Pinpoint the cell where the given text exists, returning its [x, y] midpoint coordinate. 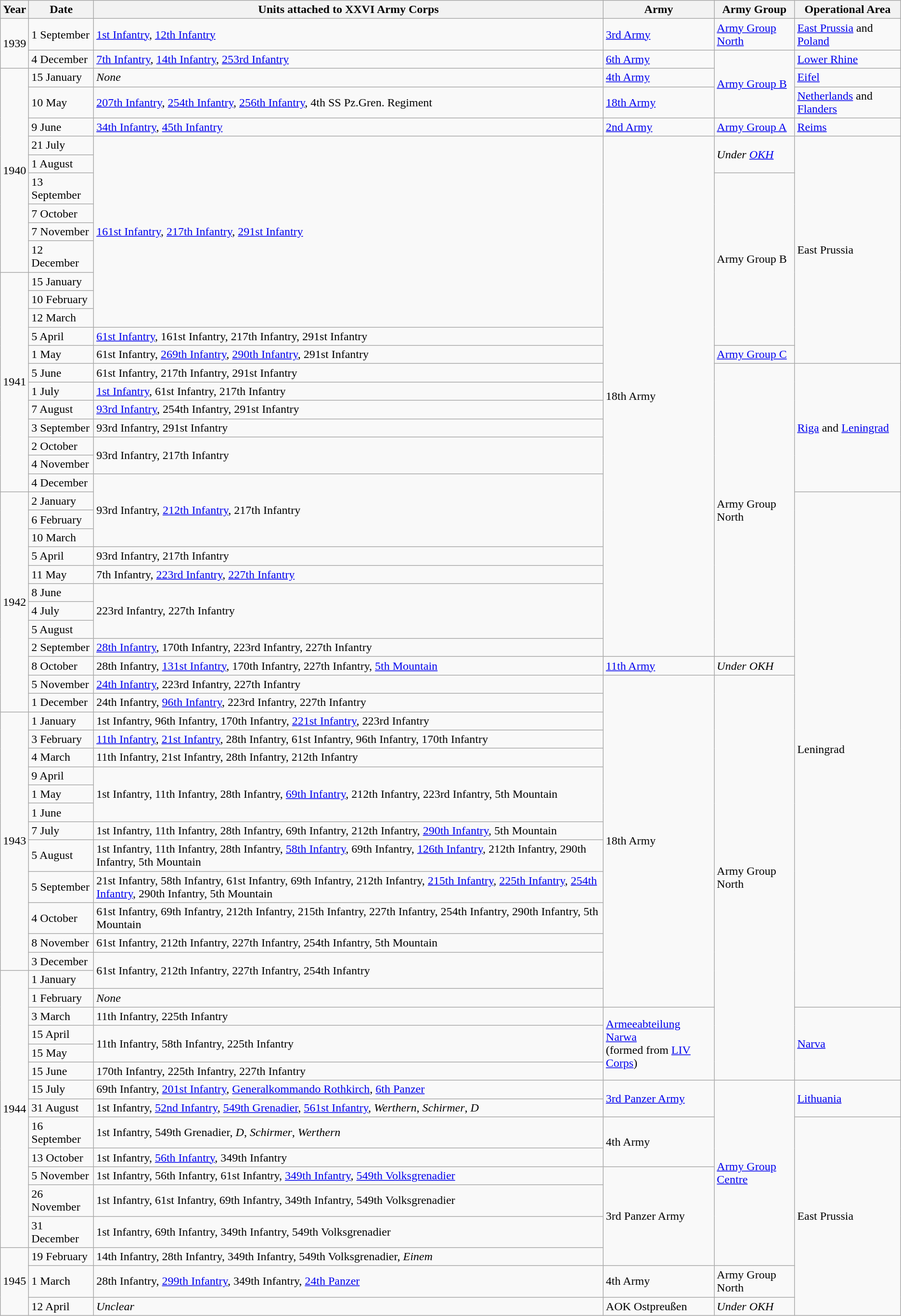
Year [14, 10]
12 March [62, 318]
13 September [62, 189]
East Prussia and Poland [848, 35]
15 June [62, 1071]
11 May [62, 574]
Army Group C [755, 355]
4 July [62, 611]
11th Infantry, 21st Infantry, 28th Infantry, 212th Infantry [348, 757]
AOK Ostpreußen [658, 1306]
1 September [62, 35]
7th Infantry, 223rd Infantry, 227th Infantry [348, 574]
61st Infantry, 212th Infantry, 227th Infantry, 254th Infantry, 5th Mountain [348, 943]
11th Army [658, 666]
Netherlands and Flanders [848, 102]
15 May [62, 1053]
1st Infantry, 11th Infantry, 28th Infantry, 69th Infantry, 212th Infantry, 290th Infantry, 5th Mountain [348, 830]
61st Infantry, 269th Infantry, 290th Infantry, 291st Infantry [348, 355]
Date [62, 10]
5 September [62, 886]
Unclear [348, 1306]
Units attached to XXVI Army Corps [348, 10]
12 December [62, 256]
1 August [62, 164]
223rd Infantry, 227th Infantry [348, 611]
11th Infantry, 225th Infantry [348, 1016]
1939 [14, 43]
19 February [62, 1257]
11th Infantry, 58th Infantry, 225th Infantry [348, 1044]
Armeeabteilung Narwa(formed from LIV Corps) [658, 1044]
1st Infantry, 52nd Infantry, 549th Grenadier, 561st Infantry, Werthern, Schirmer, D [348, 1108]
Lower Rhine [848, 59]
6 February [62, 519]
24th Infantry, 96th Infantry, 223rd Infantry, 227th Infantry [348, 703]
7 July [62, 830]
24th Infantry, 223rd Infantry, 227th Infantry [348, 684]
6th Army [658, 59]
207th Infantry, 254th Infantry, 256th Infantry, 4th SS Pz.Gren. Regiment [348, 102]
Eifel [848, 77]
1941 [14, 382]
7 August [62, 409]
Army [658, 10]
4 November [62, 464]
9 June [62, 127]
8 October [62, 666]
10 March [62, 537]
Operational Area [848, 10]
15 July [62, 1089]
1940 [14, 170]
12 April [62, 1306]
15 April [62, 1035]
61st Infantry, 69th Infantry, 212th Infantry, 215th Infantry, 227th Infantry, 254th Infantry, 290th Infantry, 5th Mountain [348, 918]
3 September [62, 428]
3 February [62, 739]
Lithuania [848, 1099]
4 March [62, 757]
Leningrad [848, 750]
16 September [62, 1133]
3 March [62, 1016]
2nd Army [658, 127]
93rd Infantry, 291st Infantry [348, 428]
3 December [62, 961]
8 November [62, 943]
8 June [62, 593]
2 September [62, 648]
1st Infantry, 11th Infantry, 28th Infantry, 58th Infantry, 69th Infantry, 126th Infantry, 212th Infantry, 290th Infantry, 5th Mountain [348, 856]
1 June [62, 812]
69th Infantry, 201st Infantry, Generalkommando Rothkirch, 6th Panzer [348, 1089]
Narva [848, 1044]
61st Infantry, 212th Infantry, 227th Infantry, 254th Infantry [348, 971]
10 May [62, 102]
1 July [62, 391]
170th Infantry, 225th Infantry, 227th Infantry [348, 1071]
1st Infantry, 11th Infantry, 28th Infantry, 69th Infantry, 212th Infantry, 223rd Infantry, 5th Mountain [348, 794]
1 December [62, 703]
13 October [62, 1157]
28th Infantry, 299th Infantry, 349th Infantry, 24th Panzer [348, 1282]
Riga and Leningrad [848, 428]
1st Infantry, 549th Grenadier, D, Schirmer, Werthern [348, 1133]
Army Group Centre [755, 1173]
5 June [62, 373]
1942 [14, 601]
21 July [62, 145]
1 February [62, 998]
1st Infantry, 69th Infantry, 349th Infantry, 549th Volksgrenadier [348, 1232]
34th Infantry, 45th Infantry [348, 127]
1st Infantry, 56th Infantry, 61st Infantry, 349th Infantry, 549th Volksgrenadier [348, 1175]
2 October [62, 446]
31 December [62, 1232]
11th Infantry, 21st Infantry, 28th Infantry, 61st Infantry, 96th Infantry, 170th Infantry [348, 739]
1st Infantry, 61st Infantry, 217th Infantry [348, 391]
28th Infantry, 131st Infantry, 170th Infantry, 227th Infantry, 5th Mountain [348, 666]
1945 [14, 1282]
93rd Infantry, 254th Infantry, 291st Infantry [348, 409]
9 April [62, 776]
28th Infantry, 170th Infantry, 223rd Infantry, 227th Infantry [348, 648]
7th Infantry, 14th Infantry, 253rd Infantry [348, 59]
7 October [62, 213]
1st Infantry, 96th Infantry, 170th Infantry, 221st Infantry, 223rd Infantry [348, 721]
Reims [848, 127]
2 January [62, 501]
4 October [62, 918]
Army Group [755, 10]
26 November [62, 1200]
Army Group A [755, 127]
7 November [62, 231]
1944 [14, 1109]
93rd Infantry, 212th Infantry, 217th Infantry [348, 510]
10 February [62, 300]
61st Infantry, 161st Infantry, 217th Infantry, 291st Infantry [348, 336]
3rd Army [658, 35]
1st Infantry, 61st Infantry, 69th Infantry, 349th Infantry, 549th Volksgrenadier [348, 1200]
1943 [14, 841]
1st Infantry, 12th Infantry [348, 35]
61st Infantry, 217th Infantry, 291st Infantry [348, 373]
14th Infantry, 28th Infantry, 349th Infantry, 549th Volksgrenadier, Einem [348, 1257]
1st Infantry, 56th Infantry, 349th Infantry [348, 1157]
1 March [62, 1282]
31 August [62, 1108]
161st Infantry, 217th Infantry, 291st Infantry [348, 232]
